For the text-containing cell, return its midpoint in [x, y] coordinate format. 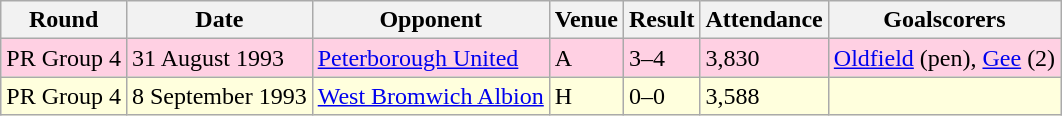
31 August 1993 [219, 58]
3,830 [764, 58]
A [586, 58]
Result [662, 20]
Oldfield (pen), Gee (2) [944, 58]
3–4 [662, 58]
3,588 [764, 96]
Round [64, 20]
8 September 1993 [219, 96]
West Bromwich Albion [430, 96]
Venue [586, 20]
Goalscorers [944, 20]
H [586, 96]
Date [219, 20]
Peterborough United [430, 58]
0–0 [662, 96]
Opponent [430, 20]
Attendance [764, 20]
